Locate the cell with the specified text and output its (X, Y) center coordinate. 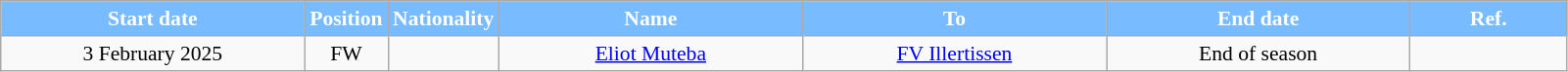
End of season (1259, 54)
Name (650, 18)
Eliot Muteba (650, 54)
End date (1259, 18)
Ref. (1489, 18)
FV Illertissen (954, 54)
3 February 2025 (153, 54)
To (954, 18)
Nationality (443, 18)
Start date (153, 18)
FW (347, 54)
Position (347, 18)
